Detect which cell encompasses the target text, then output its [X, Y] center coordinate. 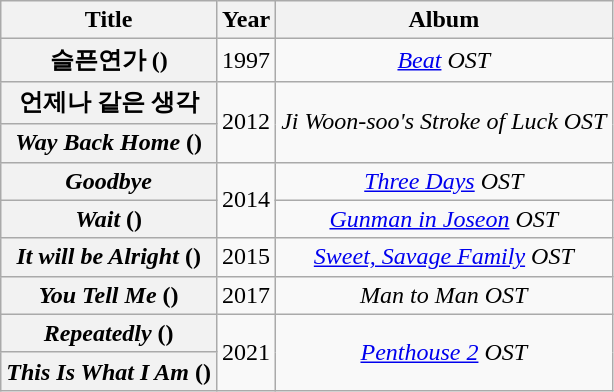
Album [444, 20]
Beat OST [444, 60]
Penthouse 2 OST [444, 352]
2021 [246, 352]
2015 [246, 257]
Gunman in Joseon OST [444, 219]
2017 [246, 295]
Goodbye [109, 181]
슬픈연가 () [109, 60]
2012 [246, 122]
1997 [246, 60]
Way Back Home () [109, 143]
Man to Man OST [444, 295]
This Is What I Am () [109, 371]
Title [109, 20]
Ji Woon-soo's Stroke of Luck OST [444, 122]
2014 [246, 200]
Wait () [109, 219]
언제나 같은 생각 [109, 102]
It will be Alright () [109, 257]
You Tell Me () [109, 295]
Repeatedly () [109, 333]
Year [246, 20]
Sweet, Savage Family OST [444, 257]
Three Days OST [444, 181]
